Search for the cell housing the specified text and yield its (x, y) center coordinate. 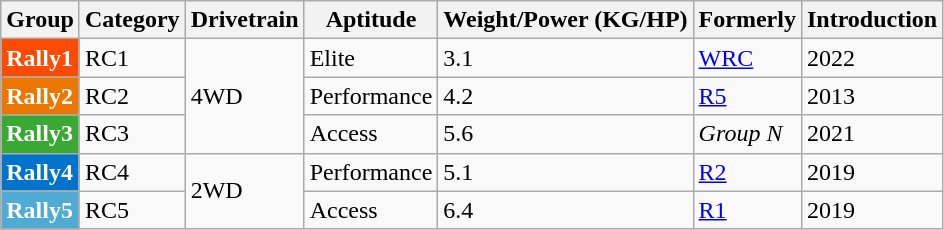
5.1 (566, 172)
2022 (872, 58)
5.6 (566, 134)
Formerly (747, 20)
4WD (244, 96)
Rally5 (40, 210)
Weight/Power (KG/HP) (566, 20)
R1 (747, 210)
2WD (244, 191)
RC1 (132, 58)
Drivetrain (244, 20)
R2 (747, 172)
WRC (747, 58)
Rally4 (40, 172)
Category (132, 20)
6.4 (566, 210)
R5 (747, 96)
Rally2 (40, 96)
Aptitude (371, 20)
RC5 (132, 210)
2013 (872, 96)
Introduction (872, 20)
RC4 (132, 172)
Rally1 (40, 58)
RC3 (132, 134)
3.1 (566, 58)
RC2 (132, 96)
Elite (371, 58)
Group (40, 20)
Rally3 (40, 134)
Group N (747, 134)
2021 (872, 134)
4.2 (566, 96)
